Locate the cell with the specified text and output its (x, y) center coordinate. 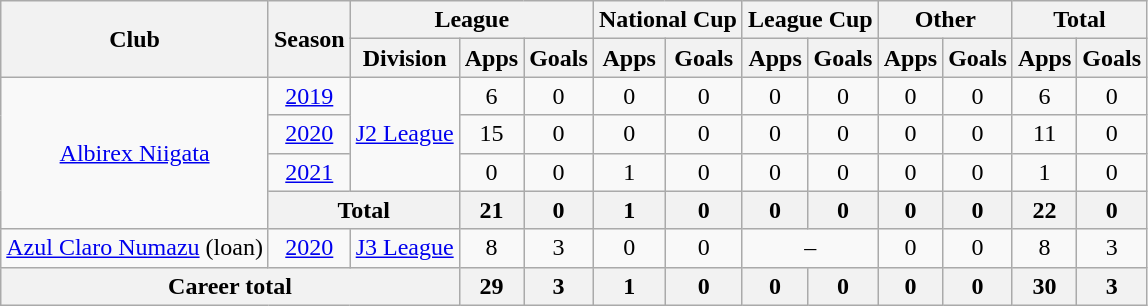
Season (309, 39)
National Cup (668, 20)
Albirex Niigata (135, 153)
22 (1044, 210)
J2 League (404, 134)
30 (1044, 286)
29 (491, 286)
League (472, 20)
Career total (230, 286)
Club (135, 39)
J3 League (404, 248)
League Cup (810, 20)
2021 (309, 172)
– (810, 248)
2019 (309, 96)
Azul Claro Numazu (loan) (135, 248)
Division (404, 58)
15 (491, 134)
21 (491, 210)
Other (945, 20)
11 (1044, 134)
